For the text-containing cell, return its midpoint in [x, y] coordinate format. 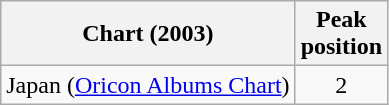
Peakposition [341, 34]
Chart (2003) [148, 34]
Japan (Oricon Albums Chart) [148, 85]
2 [341, 85]
